For the text-containing cell, return its midpoint in (X, Y) coordinate format. 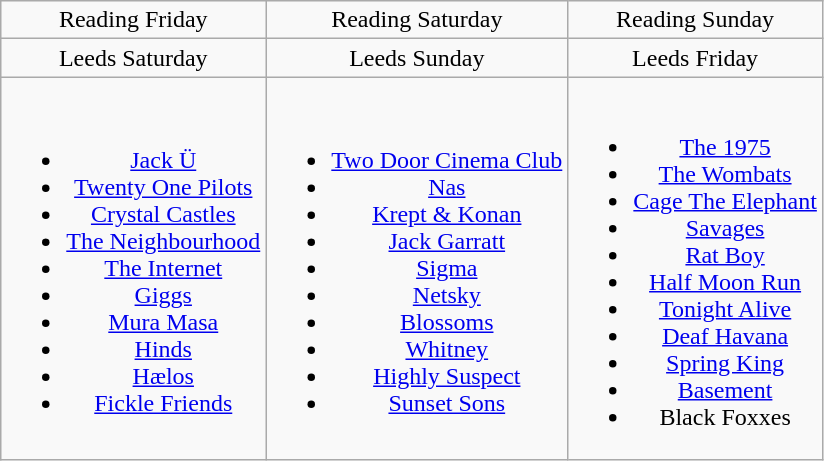
Reading Saturday (417, 20)
Leeds Friday (696, 58)
Two Door Cinema ClubNasKrept & KonanJack GarrattSigmaNetskyBlossomsWhitneyHighly SuspectSunset Sons (417, 268)
Jack ÜTwenty One PilotsCrystal CastlesThe NeighbourhoodThe InternetGiggsMura MasaHindsHælosFickle Friends (134, 268)
The 1975The WombatsCage The ElephantSavagesRat BoyHalf Moon RunTonight AliveDeaf HavanaSpring KingBasementBlack Foxxes (696, 268)
Leeds Sunday (417, 58)
Reading Sunday (696, 20)
Leeds Saturday (134, 58)
Reading Friday (134, 20)
